Determine the [x, y] coordinate at the center of the cell enclosing the given text.  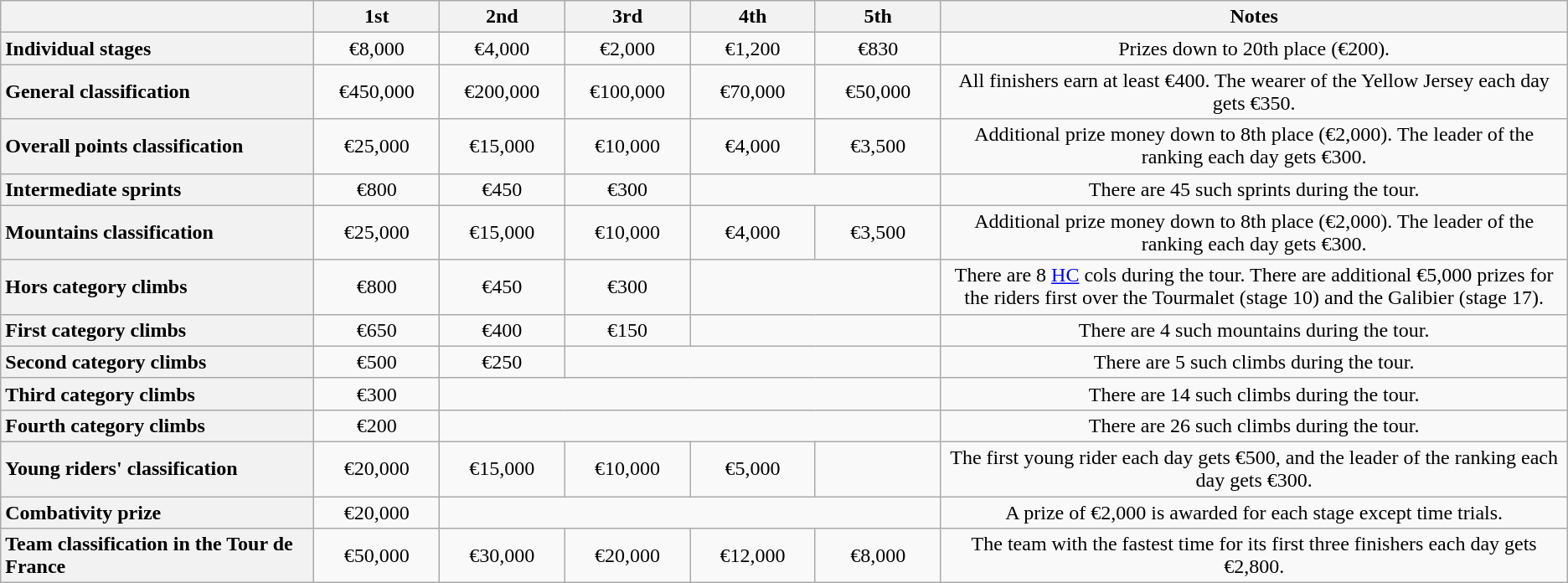
Notes [1254, 17]
€450,000 [377, 92]
€30,000 [503, 556]
1st [377, 17]
The first young rider each day gets €500, and the leader of the ranking each day gets €300. [1254, 469]
Overall points classification [157, 146]
€250 [503, 362]
€100,000 [627, 92]
Fourth category climbs [157, 426]
There are 5 such climbs during the tour. [1254, 362]
€200 [377, 426]
Mountains classification [157, 233]
General classification [157, 92]
All finishers earn at least €400. The wearer of the Yellow Jersey each day gets €350. [1254, 92]
€150 [627, 330]
€500 [377, 362]
€1,200 [753, 49]
First category climbs [157, 330]
Third category climbs [157, 394]
€830 [878, 49]
Prizes down to 20th place (€200). [1254, 49]
Individual stages [157, 49]
Combativity prize [157, 512]
Team classification in the Tour de France [157, 556]
5th [878, 17]
€2,000 [627, 49]
€200,000 [503, 92]
A prize of €2,000 is awarded for each stage except time trials. [1254, 512]
There are 4 such mountains during the tour. [1254, 330]
Intermediate sprints [157, 189]
3rd [627, 17]
€12,000 [753, 556]
€5,000 [753, 469]
There are 45 such sprints during the tour. [1254, 189]
Hors category climbs [157, 286]
€70,000 [753, 92]
€400 [503, 330]
4th [753, 17]
There are 14 such climbs during the tour. [1254, 394]
There are 26 such climbs during the tour. [1254, 426]
Second category climbs [157, 362]
€650 [377, 330]
The team with the fastest time for its first three finishers each day gets €2,800. [1254, 556]
Young riders' classification [157, 469]
2nd [503, 17]
